Output the [X, Y] coordinate of the center of the cell containing the given text.  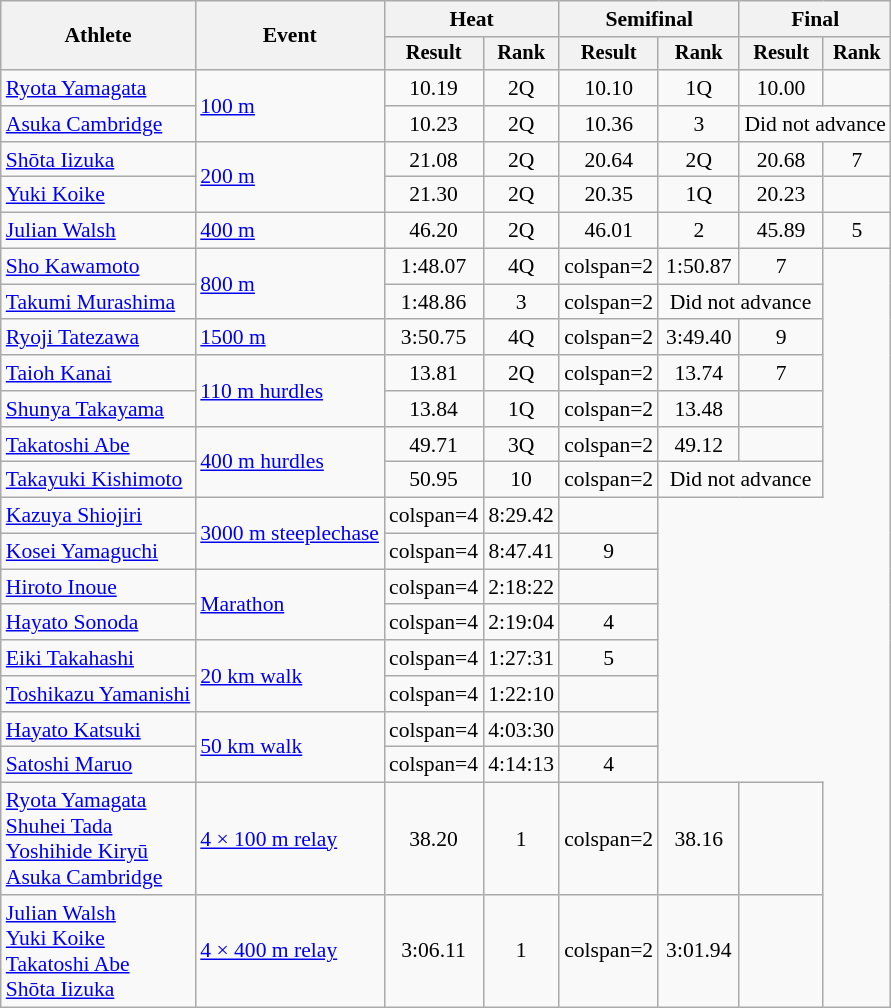
20.68 [780, 160]
1500 m [290, 338]
50.95 [434, 480]
Yuki Koike [98, 195]
100 m [290, 106]
20.64 [608, 160]
50 km walk [290, 748]
4 × 400 m relay [290, 951]
1:50.87 [698, 267]
Satoshi Maruo [98, 765]
Ryota Yamagata [98, 88]
2:19:04 [521, 623]
45.89 [780, 231]
Heat [472, 19]
13.74 [698, 373]
10.23 [434, 124]
Semifinal [649, 19]
4:03:30 [521, 730]
10.19 [434, 88]
Julian Walsh [98, 231]
1:27:31 [521, 658]
Hiroto Inoue [98, 587]
1:22:10 [521, 694]
Ryoji Tatezawa [98, 338]
Marathon [290, 604]
Taioh Kanai [98, 373]
Final [815, 19]
2 [698, 231]
10.00 [780, 88]
46.01 [608, 231]
Ryota YamagataShuhei TadaYoshihide KiryūAsuka Cambridge [98, 839]
Event [290, 36]
46.20 [434, 231]
Kosei Yamaguchi [98, 552]
3:50.75 [434, 338]
8:47.41 [521, 552]
10.10 [608, 88]
1:48.86 [434, 302]
10 [521, 480]
3:49.40 [698, 338]
49.12 [698, 445]
Kazuya Shiojiri [98, 516]
13.48 [698, 409]
21.30 [434, 195]
400 m hurdles [290, 462]
3000 m steeplechase [290, 534]
400 m [290, 231]
4 × 100 m relay [290, 839]
13.81 [434, 373]
Toshikazu Yamanishi [98, 694]
Hayato Sonoda [98, 623]
Hayato Katsuki [98, 730]
38.20 [434, 839]
10.36 [608, 124]
Asuka Cambridge [98, 124]
1:48.07 [434, 267]
8:29.42 [521, 516]
13.84 [434, 409]
3Q [521, 445]
2:18:22 [521, 587]
Athlete [98, 36]
200 m [290, 178]
4:14:13 [521, 765]
20 km walk [290, 676]
21.08 [434, 160]
Sho Kawamoto [98, 267]
20.23 [780, 195]
800 m [290, 284]
Julian WalshYuki KoikeTakatoshi AbeShōta Iizuka [98, 951]
20.35 [608, 195]
110 m hurdles [290, 390]
Shunya Takayama [98, 409]
3:01.94 [698, 951]
Eiki Takahashi [98, 658]
3:06.11 [434, 951]
Takatoshi Abe [98, 445]
Takumi Murashima [98, 302]
38.16 [698, 839]
49.71 [434, 445]
Takayuki Kishimoto [98, 480]
Shōta Iizuka [98, 160]
